Determine the [X, Y] coordinate at the center of the cell enclosing the given text.  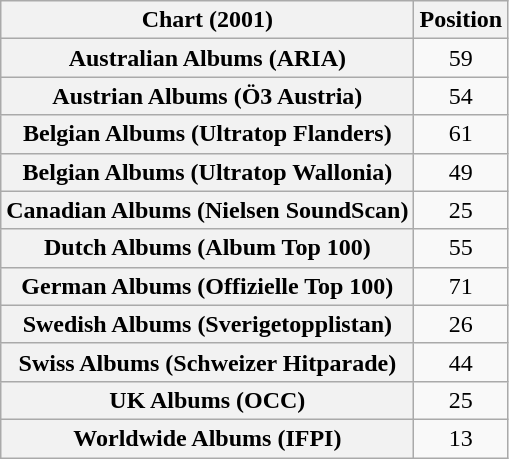
13 [461, 438]
Worldwide Albums (IFPI) [208, 438]
54 [461, 96]
Austrian Albums (Ö3 Austria) [208, 96]
71 [461, 286]
Canadian Albums (Nielsen SoundScan) [208, 210]
59 [461, 58]
Chart (2001) [208, 20]
44 [461, 362]
Australian Albums (ARIA) [208, 58]
Dutch Albums (Album Top 100) [208, 248]
Swiss Albums (Schweizer Hitparade) [208, 362]
49 [461, 172]
Belgian Albums (Ultratop Wallonia) [208, 172]
UK Albums (OCC) [208, 400]
61 [461, 134]
Swedish Albums (Sverigetopplistan) [208, 324]
26 [461, 324]
Position [461, 20]
Belgian Albums (Ultratop Flanders) [208, 134]
55 [461, 248]
German Albums (Offizielle Top 100) [208, 286]
